Provide the (X, Y) coordinate of the cell's center where the given text is located.  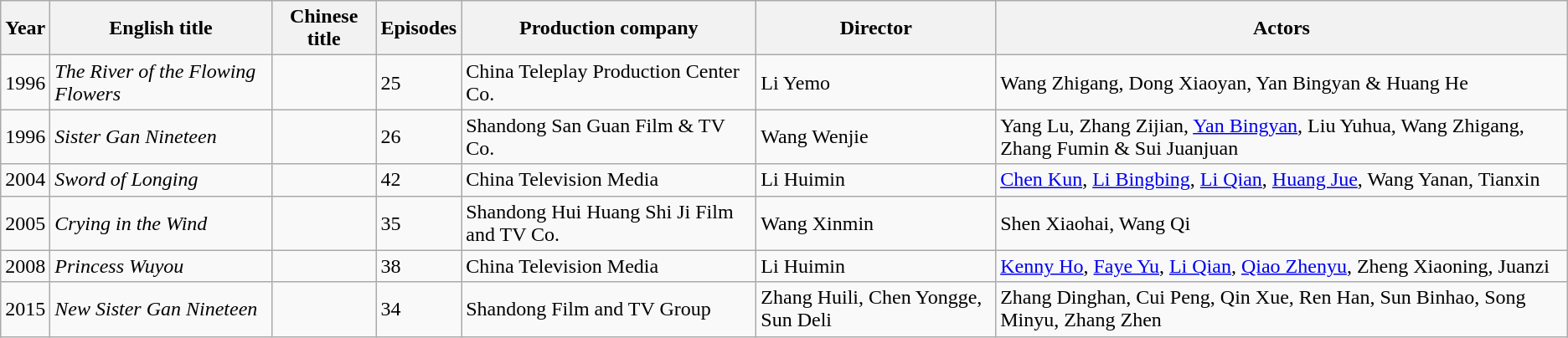
Li Yemo (876, 82)
Shandong Film and TV Group (609, 310)
Shandong Hui Huang Shi Ji Film and TV Co. (609, 223)
Zhang Dinghan, Cui Peng, Qin Xue, Ren Han, Sun Binhao, Song Minyu, Zhang Zhen (1282, 310)
Yang Lu, Zhang Zijian, Yan Bingyan, Liu Yuhua, Wang Zhigang, Zhang Fumin & Sui Juanjuan (1282, 137)
38 (419, 266)
Princess Wuyou (161, 266)
Wang Wenjie (876, 137)
Year (25, 28)
2005 (25, 223)
Chen Kun, Li Bingbing, Li Qian, Huang Jue, Wang Yanan, Tianxin (1282, 180)
Crying in the Wind (161, 223)
Episodes (419, 28)
42 (419, 180)
Sword of Longing (161, 180)
The River of the Flowing Flowers (161, 82)
26 (419, 137)
2015 (25, 310)
35 (419, 223)
Kenny Ho, Faye Yu, Li Qian, Qiao Zhenyu, Zheng Xiaoning, Juanzi (1282, 266)
China Teleplay Production Center Co. (609, 82)
Sister Gan Nineteen (161, 137)
Wang Xinmin (876, 223)
Shen Xiaohai, Wang Qi (1282, 223)
2004 (25, 180)
New Sister Gan Nineteen (161, 310)
25 (419, 82)
Production company (609, 28)
34 (419, 310)
2008 (25, 266)
Chinese title (323, 28)
Director (876, 28)
Shandong San Guan Film & TV Co. (609, 137)
Wang Zhigang, Dong Xiaoyan, Yan Bingyan & Huang He (1282, 82)
Zhang Huili, Chen Yongge, Sun Deli (876, 310)
Actors (1282, 28)
English title (161, 28)
